Extract the [x, y] coordinate from the center of the cell holding the provided text.  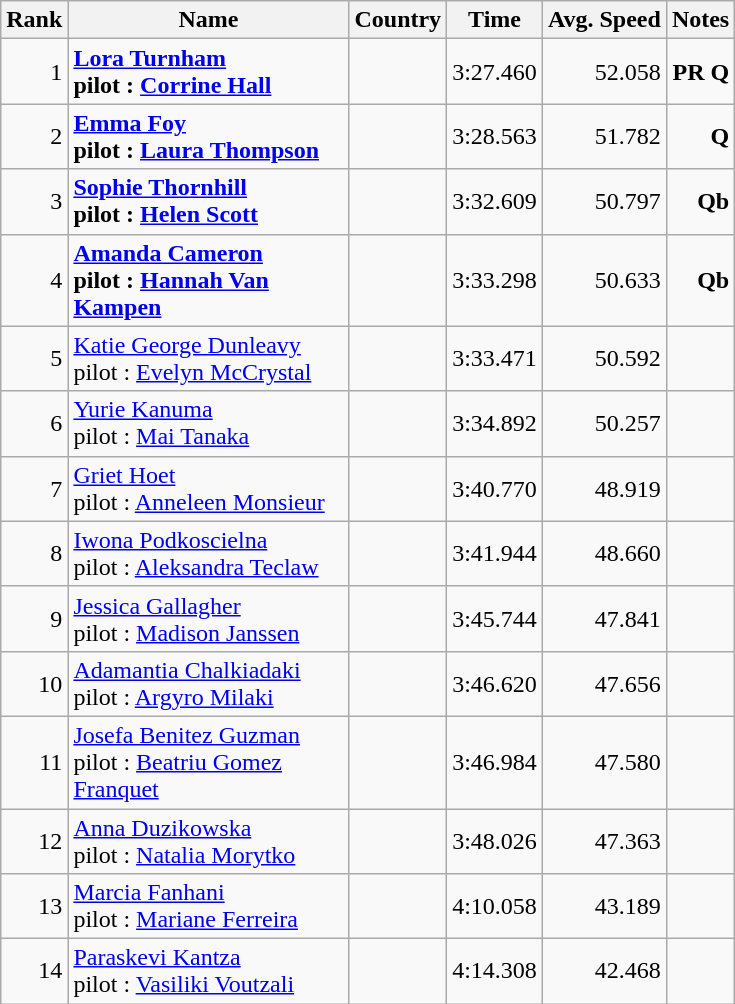
47.580 [604, 762]
Name [208, 20]
5 [34, 358]
12 [34, 840]
Yurie Kanumapilot : Mai Tanaka [208, 424]
Griet Hoetpilot : Anneleen Monsieur [208, 488]
11 [34, 762]
Marcia Fanhanipilot : Mariane Ferreira [208, 906]
Country [398, 20]
Iwona Podkoscielnapilot : Aleksandra Teclaw [208, 554]
3:27.460 [495, 72]
2 [34, 136]
48.919 [604, 488]
3:40.770 [495, 488]
3:33.471 [495, 358]
Lora Turnhampilot : Corrine Hall [208, 72]
4:14.308 [495, 972]
13 [34, 906]
48.660 [604, 554]
Katie George Dunleavypilot : Evelyn McCrystal [208, 358]
Anna Duzikowskapilot : Natalia Morytko [208, 840]
47.656 [604, 684]
Paraskevi Kantzapilot : Vasiliki Voutzali [208, 972]
6 [34, 424]
3:45.744 [495, 618]
3:32.609 [495, 202]
52.058 [604, 72]
14 [34, 972]
3:28.563 [495, 136]
7 [34, 488]
4 [34, 280]
51.782 [604, 136]
3:33.298 [495, 280]
8 [34, 554]
Q [700, 136]
4:10.058 [495, 906]
47.841 [604, 618]
Jessica Gallagherpilot : Madison Janssen [208, 618]
Avg. Speed [604, 20]
Notes [700, 20]
42.468 [604, 972]
43.189 [604, 906]
50.592 [604, 358]
3:41.944 [495, 554]
Amanda Cameronpilot : Hannah Van Kampen [208, 280]
50.633 [604, 280]
3:48.026 [495, 840]
1 [34, 72]
PR Q [700, 72]
9 [34, 618]
3:46.620 [495, 684]
Rank [34, 20]
10 [34, 684]
50.257 [604, 424]
Emma Foypilot : Laura Thompson [208, 136]
47.363 [604, 840]
Adamantia Chalkiadakipilot : Argyro Milaki [208, 684]
3:46.984 [495, 762]
Time [495, 20]
Josefa Benitez Guzmanpilot : Beatriu Gomez Franquet [208, 762]
50.797 [604, 202]
3:34.892 [495, 424]
3 [34, 202]
Sophie Thornhillpilot : Helen Scott [208, 202]
